Locate the cell with the specified text and output its (x, y) center coordinate. 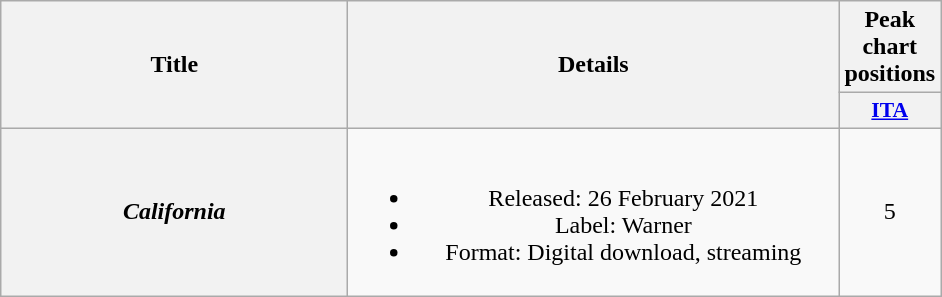
California (174, 212)
ITA (890, 111)
Title (174, 65)
Released: 26 February 2021Label: WarnerFormat: Digital download, streaming (594, 212)
Peak chart positions (890, 47)
Details (594, 65)
5 (890, 212)
